Identify which cell holds the provided text, then report its [X, Y] central coordinate. 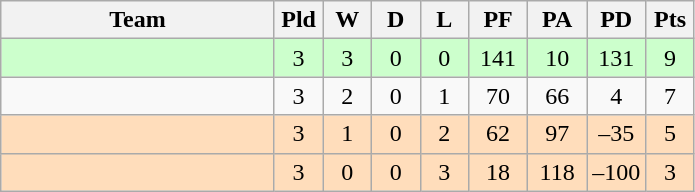
PD [616, 20]
131 [616, 58]
118 [558, 172]
4 [616, 96]
141 [498, 58]
PA [558, 20]
–100 [616, 172]
W [348, 20]
70 [498, 96]
Team [138, 20]
Pts [670, 20]
62 [498, 134]
Pld [298, 20]
66 [558, 96]
PF [498, 20]
10 [558, 58]
97 [558, 134]
7 [670, 96]
5 [670, 134]
9 [670, 58]
D [396, 20]
L [444, 20]
–35 [616, 134]
18 [498, 172]
